Locate the cell with the specified text and output its (X, Y) center coordinate. 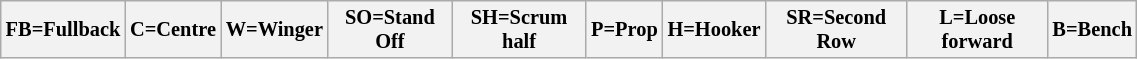
H=Hooker (714, 29)
B=Bench (1092, 29)
SH=Scrum half (519, 29)
C=Centre (173, 29)
SO=Stand Off (390, 29)
P=Prop (624, 29)
L=Loose forward (977, 29)
FB=Fullback (63, 29)
SR=Second Row (836, 29)
W=Winger (274, 29)
